Capture the cell that displays the provided text and extract its (X, Y) central coordinate. 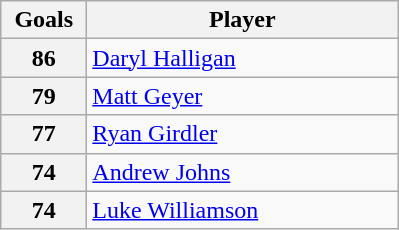
86 (44, 58)
Matt Geyer (242, 96)
79 (44, 96)
Player (242, 20)
Ryan Girdler (242, 134)
Luke Williamson (242, 210)
77 (44, 134)
Daryl Halligan (242, 58)
Andrew Johns (242, 172)
Goals (44, 20)
